Scan for the cell matching the given text and deliver its [x, y] coordinate at center. 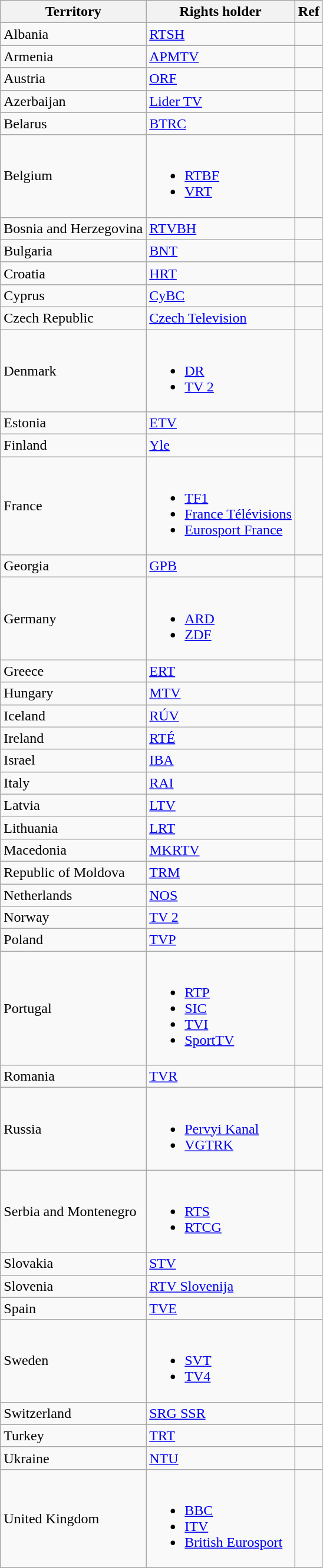
LRT [220, 828]
Belgium [73, 176]
Bosnia and Herzegovina [73, 228]
Cyprus [73, 295]
STV [220, 1264]
TVR [220, 1077]
Germany [73, 619]
Austria [73, 79]
MKRTV [220, 850]
Turkey [73, 1436]
Republic of Moldova [73, 872]
ORF [220, 79]
GPB [220, 566]
ETV [220, 423]
MTV [220, 693]
RTVBH [220, 228]
Territory [73, 12]
Finland [73, 446]
Czech Republic [73, 318]
Armenia [73, 57]
Spain [73, 1308]
Netherlands [73, 895]
Sweden [73, 1361]
ERT [220, 671]
TVP [220, 940]
Ireland [73, 738]
RÚV [220, 716]
ARDZDF [220, 619]
BBCITVBritish Eurosport [220, 1519]
BNT [220, 251]
SVTTV4 [220, 1361]
TF1France TélévisionsEurosport France [220, 506]
Rights holder [220, 12]
Lider TV [220, 101]
RTPSICTVISportTV [220, 1008]
DRTV 2 [220, 371]
RTSH [220, 34]
Switzerland [73, 1413]
Hungary [73, 693]
BTRC [220, 124]
Portugal [73, 1008]
RTÉ [220, 738]
TVE [220, 1308]
Norway [73, 918]
TRM [220, 872]
Azerbaijan [73, 101]
HRT [220, 273]
RTBFVRT [220, 176]
Yle [220, 446]
RAI [220, 783]
Estonia [73, 423]
Serbia and Montenegro [73, 1211]
Bulgaria [73, 251]
Slovakia [73, 1264]
Georgia [73, 566]
LTV [220, 805]
TRT [220, 1436]
TV 2 [220, 918]
Denmark [73, 371]
Ref [309, 12]
Belarus [73, 124]
Pervyi KanalVGTRK [220, 1129]
Czech Television [220, 318]
Albania [73, 34]
CyBC [220, 295]
Lithuania [73, 828]
Greece [73, 671]
Poland [73, 940]
Slovenia [73, 1286]
APMTV [220, 57]
Russia [73, 1129]
Croatia [73, 273]
Romania [73, 1077]
Ukraine [73, 1458]
NTU [220, 1458]
France [73, 506]
RTV Slovenija [220, 1286]
Israel [73, 760]
United Kingdom [73, 1519]
Iceland [73, 716]
Italy [73, 783]
SRG SSR [220, 1413]
Macedonia [73, 850]
NOS [220, 895]
RTSRTCG [220, 1211]
Latvia [73, 805]
IBA [220, 760]
